Extract the [X, Y] coordinate from the center of the cell holding the provided text.  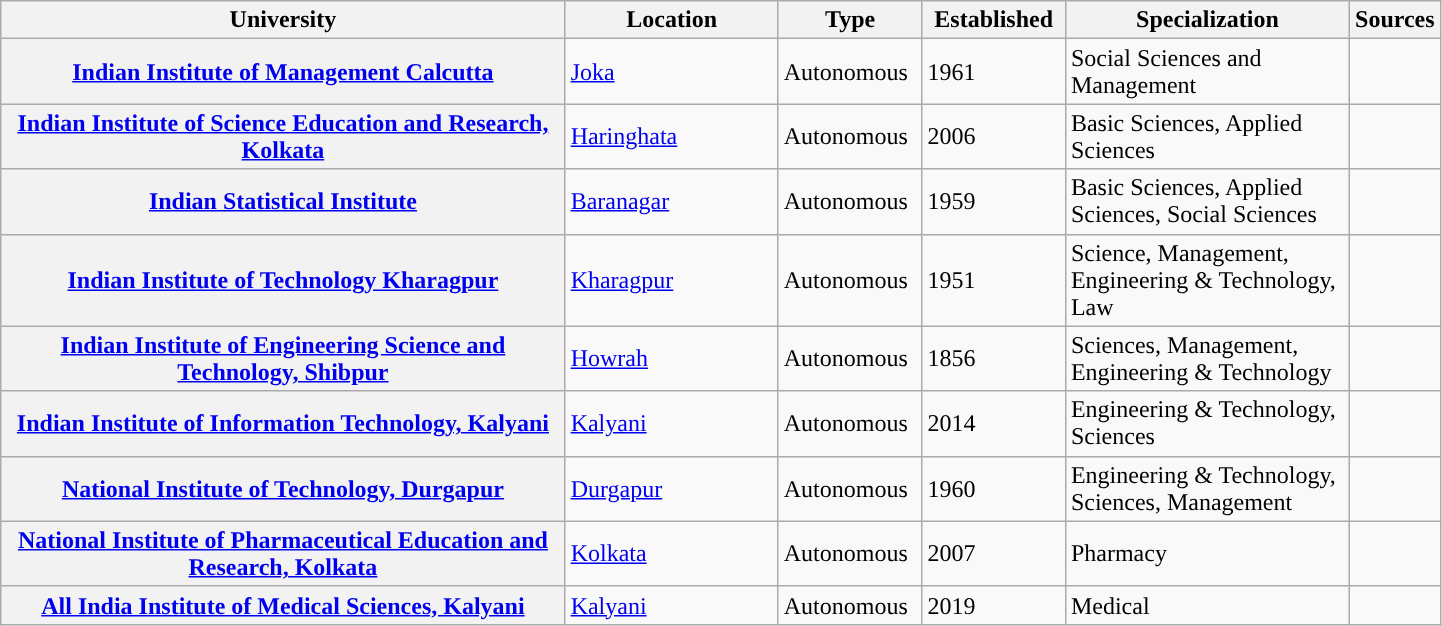
All India Institute of Medical Sciences, Kalyani [283, 605]
Indian Institute of Information Technology, Kalyani [283, 424]
Joka [672, 72]
Kharagpur [672, 280]
Science, Management, Engineering & Technology, Law [1207, 280]
1960 [994, 488]
Baranagar [672, 202]
1951 [994, 280]
Indian Institute of Engineering Science and Technology, Shibpur [283, 358]
Pharmacy [1207, 554]
Specialization [1207, 20]
2014 [994, 424]
1961 [994, 72]
Haringhata [672, 136]
Durgapur [672, 488]
2006 [994, 136]
Kolkata [672, 554]
Indian Institute of Science Education and Research, Kolkata [283, 136]
2007 [994, 554]
1856 [994, 358]
University [283, 20]
Indian Statistical Institute [283, 202]
Engineering & Technology, Sciences, Management [1207, 488]
Basic Sciences, Applied Sciences [1207, 136]
National Institute of Pharmaceutical Education and Research, Kolkata [283, 554]
Location [672, 20]
National Institute of Technology, Durgapur [283, 488]
Basic Sciences, Applied Sciences, Social Sciences [1207, 202]
Social Sciences and Management [1207, 72]
Established [994, 20]
Medical [1207, 605]
Engineering & Technology, Sciences [1207, 424]
Indian Institute of Management Calcutta [283, 72]
2019 [994, 605]
Type [850, 20]
Sources [1394, 20]
Indian Institute of Technology Kharagpur [283, 280]
Sciences, Management, Engineering & Technology [1207, 358]
Howrah [672, 358]
1959 [994, 202]
